Capture the cell that displays the provided text and extract its (X, Y) central coordinate. 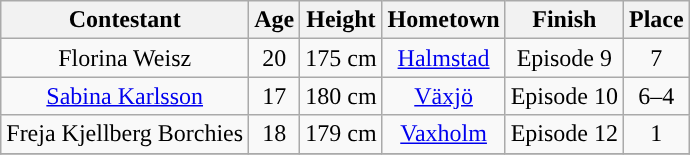
Episode 9 (564, 58)
Växjö (444, 96)
17 (274, 96)
Episode 10 (564, 96)
7 (657, 58)
1 (657, 134)
Place (657, 20)
Height (341, 20)
6–4 (657, 96)
20 (274, 58)
Florina Weisz (125, 58)
Freja Kjellberg Borchies (125, 134)
Hometown (444, 20)
Episode 12 (564, 134)
175 cm (341, 58)
Age (274, 20)
Vaxholm (444, 134)
Contestant (125, 20)
Sabina Karlsson (125, 96)
Halmstad (444, 58)
Finish (564, 20)
18 (274, 134)
180 cm (341, 96)
179 cm (341, 134)
